From the cell containing the given text, extract its center point as (X, Y) coordinate. 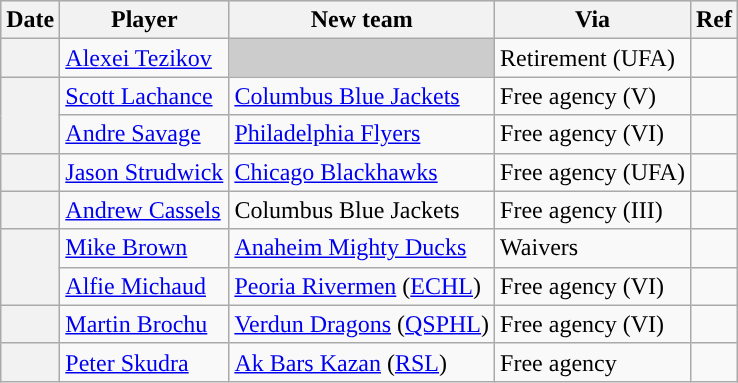
Martin Brochu (144, 324)
Peoria Rivermen (ECHL) (362, 286)
Date (30, 20)
Free agency (UFA) (593, 172)
Retirement (UFA) (593, 58)
Player (144, 20)
Free agency (593, 362)
Chicago Blackhawks (362, 172)
Waivers (593, 248)
Ak Bars Kazan (RSL) (362, 362)
Andre Savage (144, 134)
Scott Lachance (144, 96)
Alfie Michaud (144, 286)
Free agency (V) (593, 96)
Alexei Tezikov (144, 58)
Andrew Cassels (144, 210)
Philadelphia Flyers (362, 134)
New team (362, 20)
Ref (714, 20)
Anaheim Mighty Ducks (362, 248)
Jason Strudwick (144, 172)
Free agency (III) (593, 210)
Via (593, 20)
Verdun Dragons (QSPHL) (362, 324)
Mike Brown (144, 248)
Peter Skudra (144, 362)
